For the text-containing cell, return its midpoint in (x, y) coordinate format. 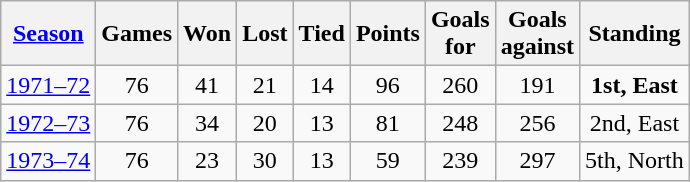
Games (137, 34)
Lost (265, 34)
59 (388, 161)
2nd, East (635, 123)
34 (208, 123)
1971–72 (48, 85)
260 (460, 85)
41 (208, 85)
Standing (635, 34)
297 (537, 161)
Points (388, 34)
Won (208, 34)
96 (388, 85)
23 (208, 161)
5th, North (635, 161)
248 (460, 123)
20 (265, 123)
14 (322, 85)
Goalsagainst (537, 34)
256 (537, 123)
239 (460, 161)
Season (48, 34)
30 (265, 161)
Tied (322, 34)
21 (265, 85)
191 (537, 85)
81 (388, 123)
Goalsfor (460, 34)
1973–74 (48, 161)
1972–73 (48, 123)
1st, East (635, 85)
